Output the (X, Y) coordinate of the center of the cell containing the given text.  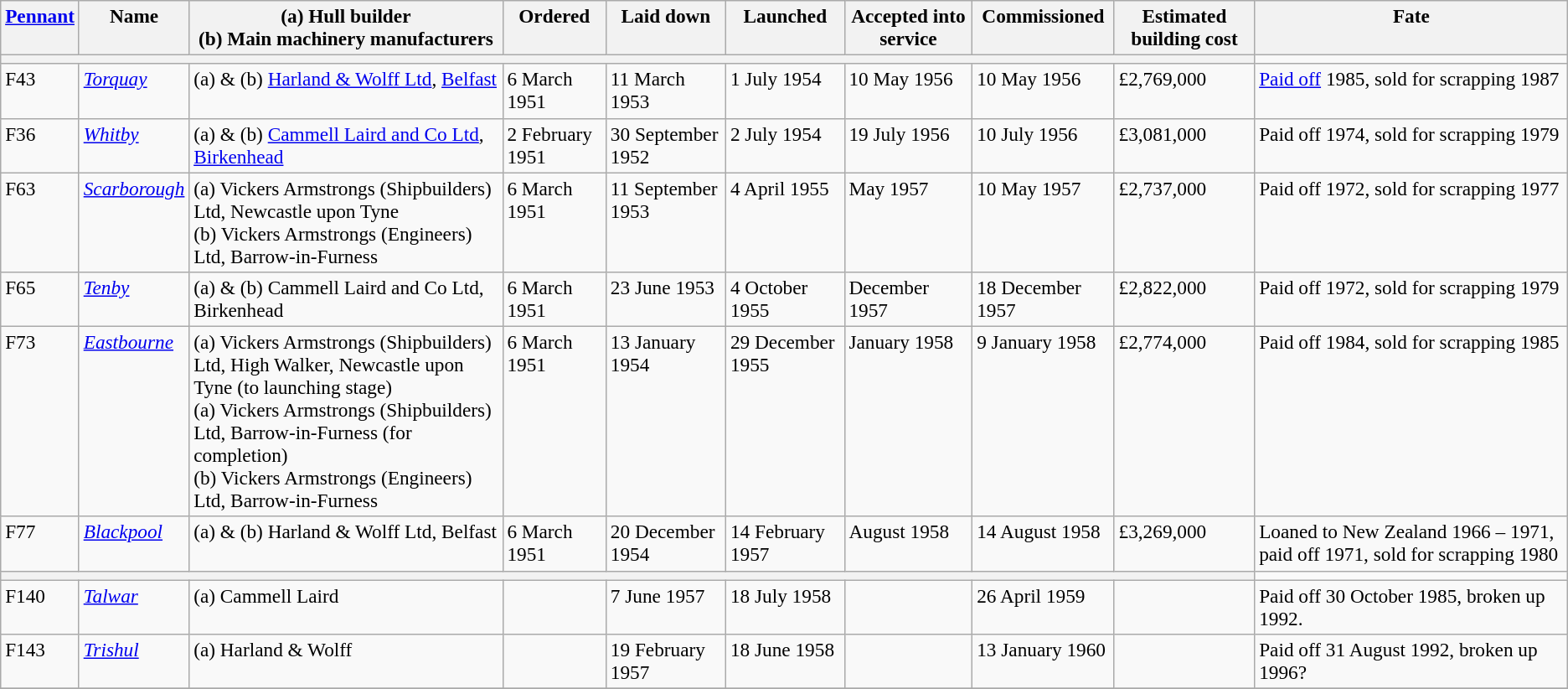
May 1957 (908, 221)
Tenby (134, 298)
(a) Cammell Laird (346, 607)
Pennant (40, 27)
(a) Hull builder(b) Main machinery manufacturers (346, 27)
Paid off 1974, sold for scrapping 1979 (1411, 146)
Launched (786, 27)
29 December 1955 (786, 421)
13 January 1960 (1044, 661)
F65 (40, 298)
7 June 1957 (665, 607)
14 August 1958 (1044, 543)
10 May 1957 (1044, 221)
Talwar (134, 607)
Name (134, 27)
Trishul (134, 661)
(a) Harland & Wolff (346, 661)
Paid off 1985, sold for scrapping 1987 (1411, 91)
1 July 1954 (786, 91)
23 June 1953 (665, 298)
Laid down (665, 27)
Accepted into service (908, 27)
10 July 1956 (1044, 146)
F73 (40, 421)
Commissioned (1044, 27)
11 March 1953 (665, 91)
11 September 1953 (665, 221)
18 June 1958 (786, 661)
30 September 1952 (665, 146)
Fate (1411, 27)
Paid off 30 October 1985, broken up 1992. (1411, 607)
F63 (40, 221)
January 1958 (908, 421)
Loaned to New Zealand 1966 – 1971,paid off 1971, sold for scrapping 1980 (1411, 543)
26 April 1959 (1044, 607)
Eastbourne (134, 421)
4 April 1955 (786, 221)
F140 (40, 607)
9 January 1958 (1044, 421)
4 October 1955 (786, 298)
14 February 1957 (786, 543)
£2,822,000 (1184, 298)
19 February 1957 (665, 661)
Scarborough (134, 221)
13 January 1954 (665, 421)
Paid off 1984, sold for scrapping 1985 (1411, 421)
2 July 1954 (786, 146)
F143 (40, 661)
£2,769,000 (1184, 91)
F36 (40, 146)
December 1957 (908, 298)
£2,737,000 (1184, 221)
18 December 1957 (1044, 298)
Paid off 1972, sold for scrapping 1979 (1411, 298)
Torquay (134, 91)
£2,774,000 (1184, 421)
19 July 1956 (908, 146)
Whitby (134, 146)
Ordered (554, 27)
Paid off 1972, sold for scrapping 1977 (1411, 221)
F43 (40, 91)
Blackpool (134, 543)
August 1958 (908, 543)
Paid off 31 August 1992, broken up 1996? (1411, 661)
F77 (40, 543)
Estimated building cost (1184, 27)
20 December 1954 (665, 543)
£3,269,000 (1184, 543)
2 February 1951 (554, 146)
18 July 1958 (786, 607)
£3,081,000 (1184, 146)
(a) Vickers Armstrongs (Shipbuilders) Ltd, Newcastle upon Tyne (b) Vickers Armstrongs (Engineers) Ltd, Barrow-in-Furness (346, 221)
